Find where the given text appears and provide that cell's center as [x, y] coordinate. 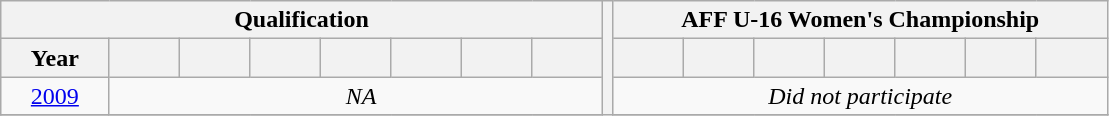
AFF U-16 Women's Championship [860, 20]
Year [55, 58]
NA [361, 96]
2009 [55, 96]
Qualification [302, 20]
Did not participate [860, 96]
